Pinpoint the cell where the given text exists, returning its [X, Y] midpoint coordinate. 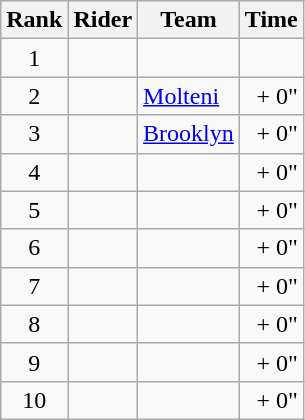
5 [34, 210]
Time [271, 20]
6 [34, 248]
3 [34, 134]
Team [189, 20]
9 [34, 362]
Brooklyn [189, 134]
Rider [103, 20]
1 [34, 58]
10 [34, 400]
2 [34, 96]
7 [34, 286]
4 [34, 172]
Molteni [189, 96]
Rank [34, 20]
8 [34, 324]
